Capture the cell that displays the provided text and extract its [x, y] central coordinate. 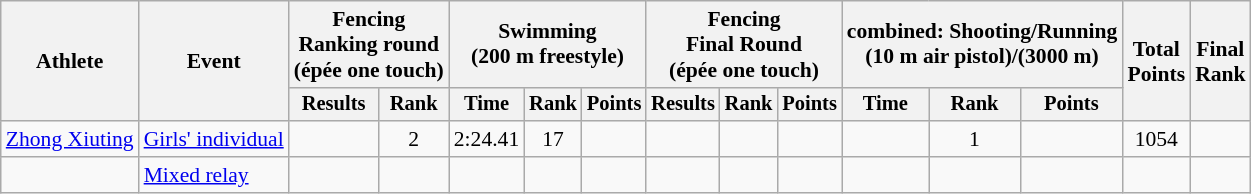
Swimming(200 m freestyle) [548, 44]
FencingRanking round(épée one touch) [369, 44]
Girls' individual [214, 139]
Event [214, 61]
Athlete [70, 61]
1054 [1156, 139]
FinalRank [1220, 61]
FencingFinal Round(épée one touch) [744, 44]
1 [974, 139]
combined: Shooting/Running(10 m air pistol)/(3000 m) [982, 44]
TotalPoints [1156, 61]
2:24.41 [486, 139]
2 [413, 139]
Zhong Xiuting [70, 139]
Mixed relay [214, 175]
17 [553, 139]
